Output the (x, y) coordinate of the center of the cell containing the given text.  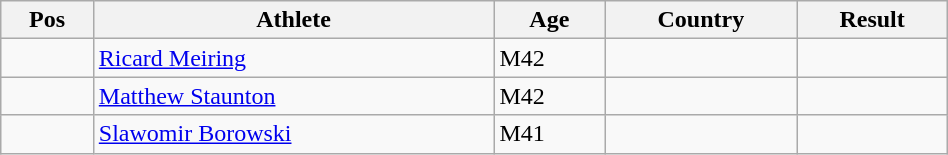
Result (872, 20)
Ricard Meiring (294, 58)
M41 (550, 134)
Age (550, 20)
Pos (48, 20)
Slawomir Borowski (294, 134)
Athlete (294, 20)
Matthew Staunton (294, 96)
Country (701, 20)
